Detect which cell encompasses the target text, then output its (x, y) center coordinate. 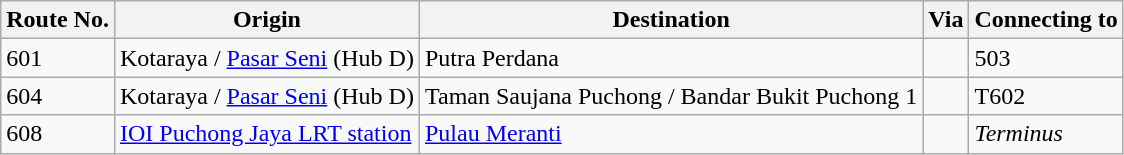
Terminus (1046, 134)
503 (1046, 58)
Destination (670, 20)
Taman Saujana Puchong / Bandar Bukit Puchong 1 (670, 96)
Pulau Meranti (670, 134)
Route No. (58, 20)
Origin (266, 20)
Via (946, 20)
608 (58, 134)
T602 (1046, 96)
601 (58, 58)
Putra Perdana (670, 58)
Connecting to (1046, 20)
604 (58, 96)
IOI Puchong Jaya LRT station (266, 134)
